Identify which cell holds the provided text, then report its (X, Y) central coordinate. 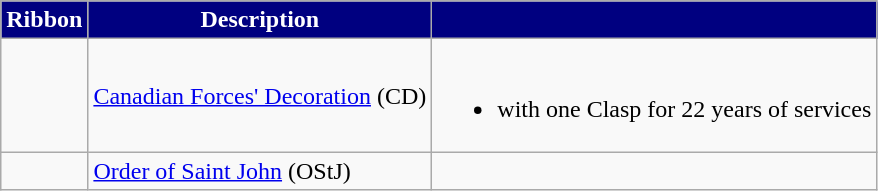
Description (260, 20)
with one Clasp for 22 years of services (654, 96)
Canadian Forces' Decoration (CD) (260, 96)
Ribbon (44, 20)
Order of Saint John (OStJ) (260, 171)
